Search for the cell housing the specified text and yield its [x, y] center coordinate. 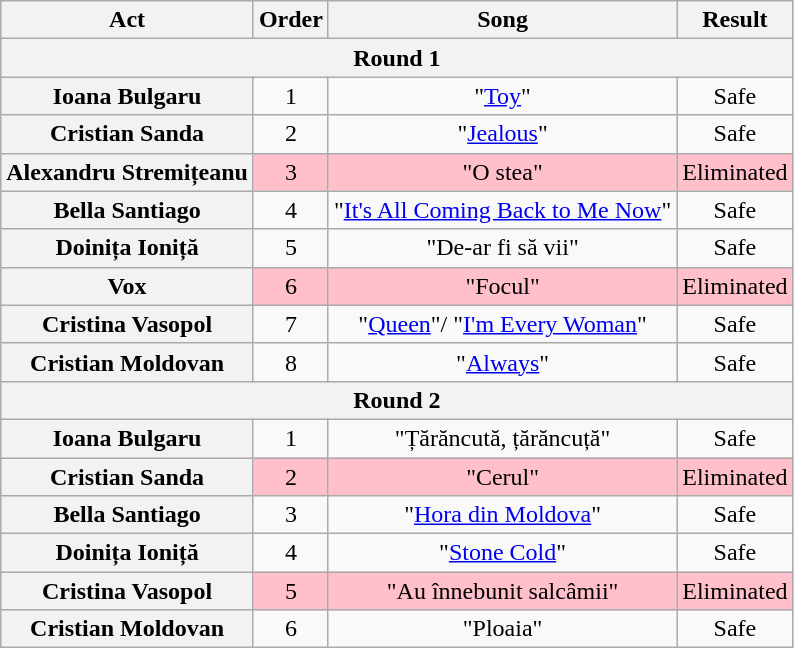
Song [502, 20]
"De-ar fi să vii" [502, 248]
"Ploaia" [502, 629]
Round 2 [397, 400]
"Hora din Moldova" [502, 515]
Result [735, 20]
Round 1 [397, 58]
"Au înnebunit salcâmii" [502, 591]
"It's All Coming Back to Me Now" [502, 210]
8 [290, 362]
"O stea" [502, 172]
Act [128, 20]
"Cerul" [502, 477]
"Țărăncută, țărăncuță" [502, 438]
"Queen"/ "I'm Every Woman" [502, 324]
"Always" [502, 362]
Alexandru Stremițeanu [128, 172]
"Jealous" [502, 134]
"Stone Cold" [502, 553]
"Toy" [502, 96]
7 [290, 324]
"Focul" [502, 286]
Order [290, 20]
Vox [128, 286]
